Determine the (X, Y) coordinate at the center of the cell enclosing the given text.  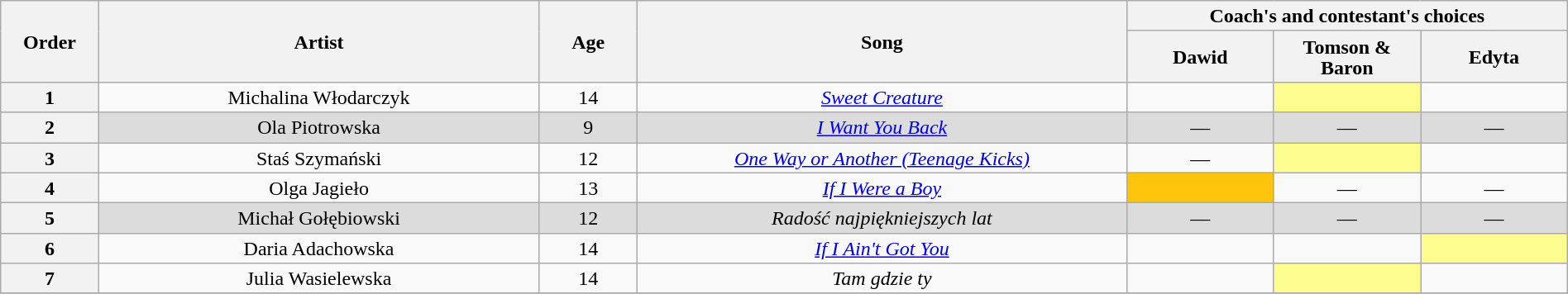
Dawid (1200, 56)
Age (588, 41)
6 (50, 248)
Edyta (1494, 56)
Tomson & Baron (1347, 56)
Artist (319, 41)
Michał Gołębiowski (319, 218)
4 (50, 188)
5 (50, 218)
Julia Wasielewska (319, 279)
Olga Jagieło (319, 188)
Coach's and contestant's choices (1346, 17)
I Want You Back (882, 127)
Daria Adachowska (319, 248)
9 (588, 127)
Michalina Włodarczyk (319, 97)
One Way or Another (Teenage Kicks) (882, 157)
Song (882, 41)
13 (588, 188)
Tam gdzie ty (882, 279)
If I Were a Boy (882, 188)
Order (50, 41)
Sweet Creature (882, 97)
Radość najpiękniejszych lat (882, 218)
2 (50, 127)
7 (50, 279)
Ola Piotrowska (319, 127)
If I Ain't Got You (882, 248)
3 (50, 157)
Staś Szymański (319, 157)
1 (50, 97)
